Search for the cell housing the specified text and yield its (X, Y) center coordinate. 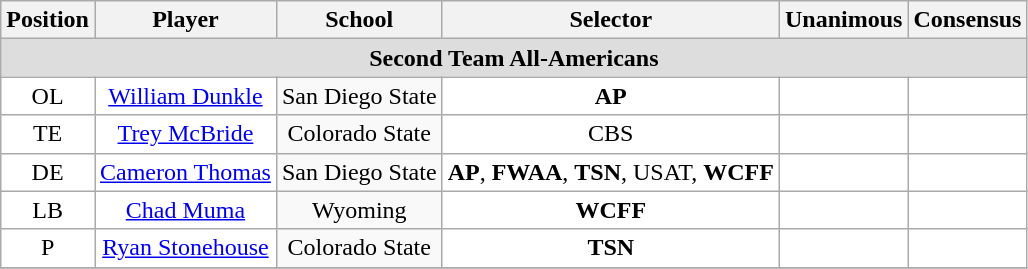
Unanimous (843, 20)
Wyoming (359, 210)
AP, FWAA, TSN, USAT, WCFF (610, 172)
Player (185, 20)
P (48, 248)
Chad Muma (185, 210)
William Dunkle (185, 96)
OL (48, 96)
WCFF (610, 210)
CBS (610, 134)
TE (48, 134)
School (359, 20)
Cameron Thomas (185, 172)
Trey McBride (185, 134)
TSN (610, 248)
LB (48, 210)
Consensus (968, 20)
Position (48, 20)
Ryan Stonehouse (185, 248)
DE (48, 172)
AP (610, 96)
Second Team All-Americans (514, 58)
Selector (610, 20)
